Search for the cell housing the specified text and yield its [x, y] center coordinate. 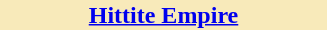
Hittite Empire [164, 15]
